Pinpoint the cell where the given text exists, returning its [x, y] midpoint coordinate. 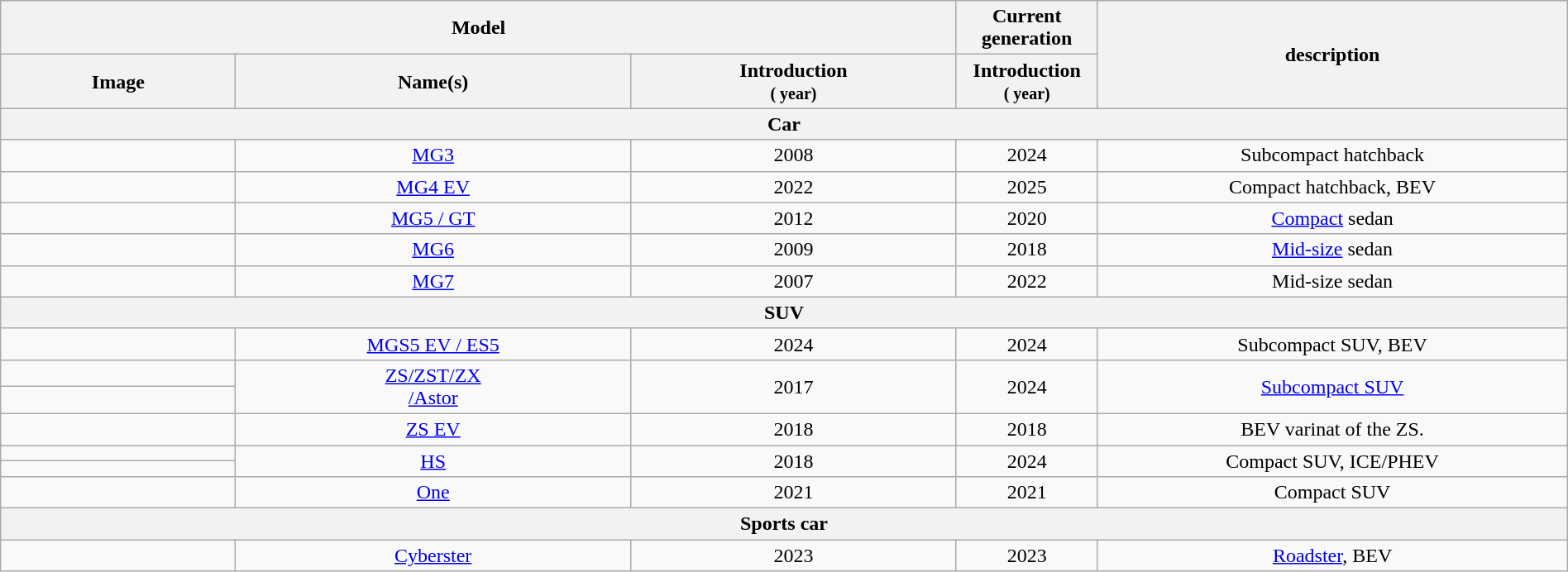
Model [479, 28]
MG5 / GT [433, 218]
2017 [793, 387]
HS [433, 460]
Name(s) [433, 81]
MGS5 EV / ES5 [433, 344]
MG7 [433, 281]
2008 [793, 155]
Compact SUV, ICE/PHEV [1332, 460]
2012 [793, 218]
MG3 [433, 155]
ZS EV [433, 429]
Image [118, 81]
One [433, 493]
Roadster, BEV [1332, 555]
2007 [793, 281]
Compact sedan [1332, 218]
2020 [1026, 218]
Cyberster [433, 555]
description [1332, 55]
SUV [784, 312]
Compact SUV [1332, 493]
BEV varinat of the ZS. [1332, 429]
Car [784, 124]
ZS/ZST/ZX/Astor [433, 387]
MG6 [433, 250]
Sports car [784, 524]
Compact hatchback, BEV [1332, 187]
Subcompact SUV, BEV [1332, 344]
2025 [1026, 187]
Subcompact SUV [1332, 387]
Current generation [1026, 28]
Subcompact hatchback [1332, 155]
MG4 EV [433, 187]
2009 [793, 250]
